Detect which cell encompasses the target text, then output its (x, y) center coordinate. 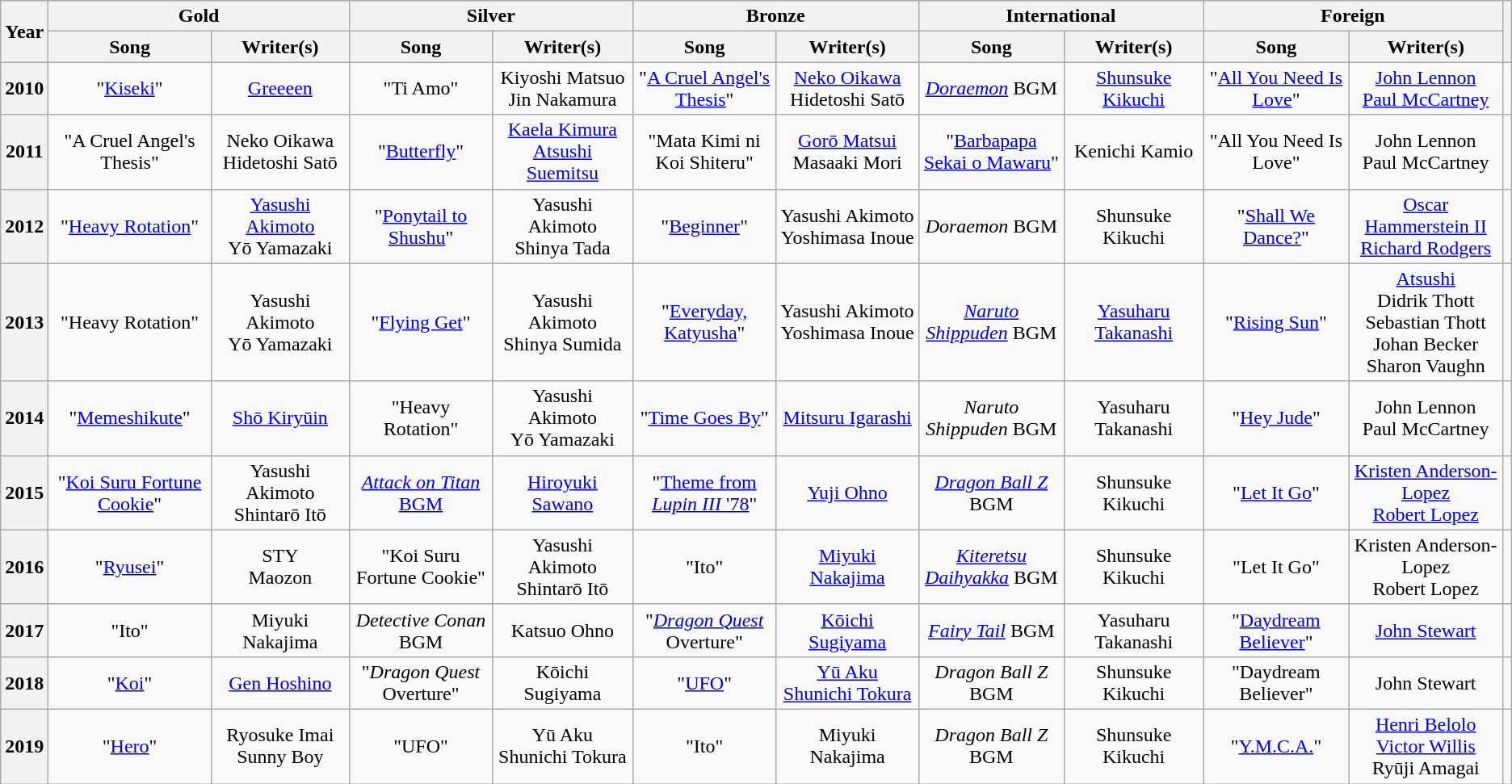
Kenichi Kamio (1134, 152)
Mitsuru Igarashi (847, 418)
"Barbapapa Sekai o Mawaru" (992, 152)
Kiyoshi MatsuoJin Nakamura (563, 89)
Oscar Hammerstein IIRichard Rodgers (1426, 226)
International (1061, 16)
Shō Kiryūin (279, 418)
Fairy Tail BGM (992, 630)
Silver (491, 16)
Ryosuke ImaiSunny Boy (279, 746)
"Shall We Dance?" (1276, 226)
2017 (24, 630)
Year (24, 31)
"Hey Jude" (1276, 418)
"Beginner" (704, 226)
"Theme from Lupin III '78" (704, 493)
Attack on Titan BGM (420, 493)
"Y.M.C.A." (1276, 746)
Bronze (775, 16)
"Butterfly" (420, 152)
2010 (24, 89)
Katsuo Ohno (563, 630)
Greeeen (279, 89)
Gorō MatsuiMasaaki Mori (847, 152)
2015 (24, 493)
Yasushi AkimotoShinya Sumida (563, 322)
"Memeshikute" (129, 418)
"Ryusei" (129, 567)
2013 (24, 322)
2012 (24, 226)
STYMaozon (279, 567)
Yuji Ohno (847, 493)
"Flying Get" (420, 322)
Gen Hoshino (279, 683)
Foreign (1354, 16)
"Ti Amo" (420, 89)
Detective Conan BGM (420, 630)
AtsushiDidrik ThottSebastian ThottJohan BeckerSharon Vaughn (1426, 322)
"Kiseki" (129, 89)
Yasushi AkimotoShinya Tada (563, 226)
2011 (24, 152)
2018 (24, 683)
"Rising Sun" (1276, 322)
2014 (24, 418)
Gold (199, 16)
"Koi" (129, 683)
2019 (24, 746)
"Ponytail to Shushu" (420, 226)
"Hero" (129, 746)
Henri BeloloVictor WillisRyūji Amagai (1426, 746)
"Mata Kimi ni Koi Shiteru" (704, 152)
Kiteretsu Daihyakka BGM (992, 567)
Hiroyuki Sawano (563, 493)
"Everyday, Katyusha" (704, 322)
Kaela KimuraAtsushi Suemitsu (563, 152)
2016 (24, 567)
"Time Goes By" (704, 418)
